Determine the (X, Y) coordinate at the center of the cell enclosing the given text.  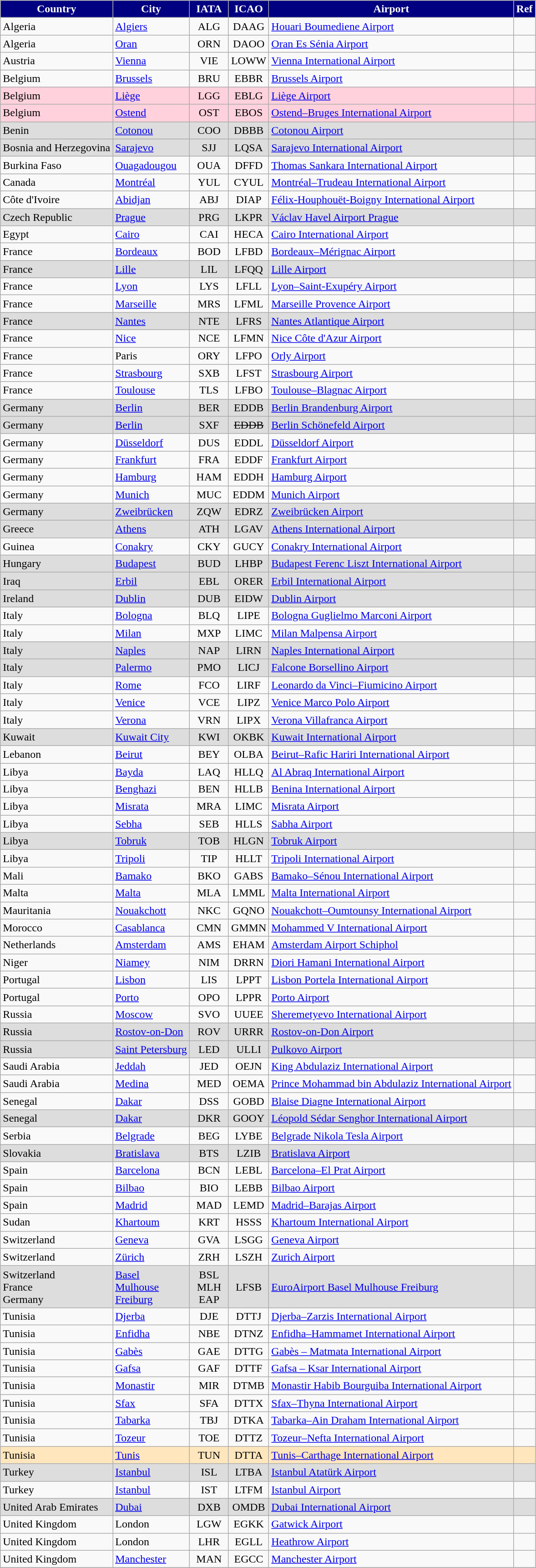
Bosnia and Herzegovina (56, 148)
SEB (209, 824)
Vienna (151, 61)
Venice Marco Polo Airport (391, 702)
Canada (56, 182)
DAOO (248, 44)
Benina International Airport (391, 789)
NAP (209, 650)
BRU (209, 78)
KWI (209, 737)
DUB (209, 598)
ZQW (209, 512)
Tunis (151, 1455)
City (151, 9)
PMO (209, 668)
Palermo (151, 668)
Thomas Sankara International Airport (391, 165)
Gafsa (151, 1369)
Nouakchott–Oumtounsy International Airport (391, 910)
Casablanca (151, 928)
Istanbul Airport (391, 1490)
Oran (151, 44)
Khartoum International Airport (391, 1222)
BOD (209, 252)
DUS (209, 442)
Dubai (151, 1507)
Sfax (151, 1403)
Ouagadougou (151, 165)
Düsseldorf Airport (391, 442)
Budapest Ferenc Liszt International Airport (391, 564)
LKPR (248, 217)
EDDF (248, 460)
HAM (209, 477)
LFST (248, 373)
Toulouse (151, 390)
SVO (209, 1014)
NTE (209, 321)
Czech Republic (56, 217)
VRN (209, 720)
Pulkovo Airport (391, 1049)
IST (209, 1490)
MRA (209, 807)
LSGG (248, 1240)
BEY (209, 754)
Tozeur (151, 1438)
Dubai International Airport (391, 1507)
DTMB (248, 1386)
NBE (209, 1333)
Sebha (151, 824)
Tobruk (151, 841)
Al Abraq International Airport (391, 772)
DXB (209, 1507)
DTTZ (248, 1438)
Geneva (151, 1240)
EHAM (248, 945)
Liège (151, 96)
Verona Villafranca Airport (391, 720)
SXB (209, 373)
DBBB (248, 130)
Gatwick Airport (391, 1524)
Gafsa – Ksar International Airport (391, 1369)
Bilbao (151, 1188)
Jeddah (151, 1067)
MRS (209, 304)
Amsterdam (151, 945)
LEMD (248, 1205)
Tripoli (151, 858)
Belgrade Nikola Tesla Airport (391, 1136)
BLQ (209, 616)
LFBD (248, 252)
Venice (151, 702)
EBOS (248, 113)
BIO (209, 1188)
UUEE (248, 1014)
TBJ (209, 1420)
Manchester (151, 1559)
Berlin Schönefeld Airport (391, 425)
LED (209, 1049)
Heathrow Airport (391, 1542)
OLBA (248, 754)
Mohammed V International Airport (391, 928)
EDDH (248, 477)
SwitzerlandFranceGermany (56, 1287)
NCE (209, 338)
Morocco (56, 928)
BEN (209, 789)
Athens (151, 529)
Erbil International Airport (391, 581)
ORN (209, 44)
TIP (209, 858)
SFA (209, 1403)
Montréal–Trudeau International Airport (391, 182)
LFBO (248, 390)
Naples (151, 650)
Greece (56, 529)
DTNZ (248, 1333)
EDDM (248, 494)
Netherlands (56, 945)
Nantes Atlantique Airport (391, 321)
Misrata Airport (391, 807)
LIL (209, 269)
DTTF (248, 1369)
Houari Boumediene Airport (391, 26)
Gabès (151, 1351)
Rostov-on-Don Airport (391, 1032)
LEBB (248, 1188)
Malta International Airport (391, 893)
HSSS (248, 1222)
LPPT (248, 980)
LMML (248, 893)
FCO (209, 685)
ULLI (248, 1049)
TLS (209, 390)
DFFD (248, 165)
PRG (209, 217)
LFQQ (248, 269)
EGLL (248, 1542)
MXP (209, 633)
Monastir Habib Bourguiba International Airport (391, 1386)
BCN (209, 1170)
BER (209, 408)
DKR (209, 1119)
Tozeur–Nefta International Airport (391, 1438)
GOOY (248, 1119)
LEBL (248, 1170)
Zurich Airport (391, 1257)
Lyon–Saint-Exupéry Airport (391, 286)
MLA (209, 893)
LYS (209, 286)
Moscow (151, 1014)
Austria (56, 61)
DTTX (248, 1403)
LFMN (248, 338)
YUL (209, 182)
LICJ (248, 668)
AMS (209, 945)
BUD (209, 564)
Tripoli International Airport (391, 858)
HECA (248, 235)
CYUL (248, 182)
LPPR (248, 997)
Istanbul Atatürk Airport (391, 1472)
SXF (209, 425)
Ireland (56, 598)
Misrata (151, 807)
ROV (209, 1032)
EGKK (248, 1524)
ZRH (209, 1257)
Mali (56, 876)
Beirut (151, 754)
LGAV (248, 529)
Sfax–Thyna International Airport (391, 1403)
OST (209, 113)
Düsseldorf (151, 442)
Frankfurt Airport (391, 460)
Erbil (151, 581)
Niamey (151, 962)
Madrid–Barajas Airport (391, 1205)
KRT (209, 1222)
Beirut–Rafic Hariri International Airport (391, 754)
Marseille Provence Airport (391, 304)
Amsterdam Airport Schiphol (391, 945)
Blaise Diagne International Airport (391, 1101)
ICAO (248, 9)
Paris (151, 356)
Bologna (151, 616)
DTKA (248, 1420)
EBLG (248, 96)
Lille (151, 269)
Zürich (151, 1257)
Brussels Airport (391, 78)
Manchester Airport (391, 1559)
Strasbourg Airport (391, 373)
Medina (151, 1084)
Tabarka (151, 1420)
TUN (209, 1455)
DSS (209, 1101)
Zweibrücken (151, 512)
Tabarka–Ain Draham International Airport (391, 1420)
ISL (209, 1472)
MAD (209, 1205)
Prince Mohammad bin Abdulaziz International Airport (391, 1084)
LTFM (248, 1490)
Sheremetyevo International Airport (391, 1014)
OEJN (248, 1067)
Geneva Airport (391, 1240)
Ostend (151, 113)
BKO (209, 876)
LFRS (248, 321)
EDDL (248, 442)
Nice Côte d'Azur Airport (391, 338)
GQNO (248, 910)
Abidjan (151, 199)
DTTJ (248, 1316)
Sabha Airport (391, 824)
Strasbourg (151, 373)
Lisbon (151, 980)
VCE (209, 702)
Munich Airport (391, 494)
LIRN (248, 650)
LYBE (248, 1136)
COO (209, 130)
TOE (209, 1438)
Airport (391, 9)
Vienna International Airport (391, 61)
Toulouse–Blagnac Airport (391, 390)
Bilbao Airport (391, 1188)
Nantes (151, 321)
Milan Malpensa Airport (391, 633)
Hungary (56, 564)
IATA (209, 9)
Bordeaux–Mérignac Airport (391, 252)
TOB (209, 841)
Cairo International Airport (391, 235)
OPO (209, 997)
Guinea (56, 547)
SJJ (209, 148)
DIAP (248, 199)
Porto Airport (391, 997)
Belgrade (151, 1136)
LAQ (209, 772)
VIE (209, 61)
Rome (151, 685)
ATH (209, 529)
EuroAirport Basel Mulhouse Freiburg (391, 1287)
OKBK (248, 737)
Hamburg (151, 477)
LIRF (248, 685)
Tobruk Airport (391, 841)
Bologna Guglielmo Marconi Airport (391, 616)
Barcelona–El Prat Airport (391, 1170)
Lebanon (56, 754)
Lisbon Portela International Airport (391, 980)
Munich (151, 494)
LQSA (248, 148)
GAF (209, 1369)
Berlin Brandenburg Airport (391, 408)
Bordeaux (151, 252)
DTTA (248, 1455)
Ostend–Bruges International Airport (391, 113)
Monastir (151, 1386)
EBBR (248, 78)
Barcelona (151, 1170)
Orly Airport (391, 356)
HLLQ (248, 772)
Porto (151, 997)
Tunis–Carthage International Airport (391, 1455)
Verona (151, 720)
LFML (248, 304)
Nouakchott (151, 910)
Félix-Houphouët-Boigny International Airport (391, 199)
Dublin (151, 598)
LFSB (248, 1287)
Gabès – Matmata International Airport (391, 1351)
HLLB (248, 789)
LGG (209, 96)
Nice (151, 338)
JED (209, 1067)
HLLT (248, 858)
Saint Petersburg (151, 1049)
HLLS (248, 824)
Kuwait (56, 737)
GABS (248, 876)
LIPZ (248, 702)
Djerba–Zarzis International Airport (391, 1316)
FRA (209, 460)
Bamako (151, 876)
GMMN (248, 928)
Falcone Borsellino Airport (391, 668)
MUC (209, 494)
Lyon (151, 286)
LTBA (248, 1472)
ORER (248, 581)
NKC (209, 910)
Khartoum (151, 1222)
LSZH (248, 1257)
Kuwait International Airport (391, 737)
LFLL (248, 286)
CMN (209, 928)
Niger (56, 962)
LHR (209, 1542)
LHBP (248, 564)
United Arab Emirates (56, 1507)
Leonardo da Vinci–Fiumicino Airport (391, 685)
Benghazi (151, 789)
BaselMulhouseFreiburg (151, 1287)
DRRN (248, 962)
Lille Airport (391, 269)
MIR (209, 1386)
GAE (209, 1351)
ALG (209, 26)
MAN (209, 1559)
EGCC (248, 1559)
Sarajevo International Airport (391, 148)
Ref (524, 9)
EBL (209, 581)
DTTG (248, 1351)
ABJ (209, 199)
King Abdulaziz International Airport (391, 1067)
Bratislava (151, 1153)
Conakry (151, 547)
Cairo (151, 235)
Dublin Airport (391, 598)
Enfidha–Hammamet International Airport (391, 1333)
Budapest (151, 564)
EIDW (248, 598)
Bayda (151, 772)
LIPX (248, 720)
ORY (209, 356)
Country (56, 9)
Cotonou Airport (391, 130)
LOWW (248, 61)
MED (209, 1084)
Rostov-on-Don (151, 1032)
Václav Havel Airport Prague (391, 217)
DAAG (248, 26)
Oran Es Sénia Airport (391, 44)
Milan (151, 633)
Burkina Faso (56, 165)
Cotonou (151, 130)
Madrid (151, 1205)
Serbia (56, 1136)
HLGN (248, 841)
Prague (151, 217)
Enfidha (151, 1333)
Léopold Sédar Senghor International Airport (391, 1119)
GUCY (248, 547)
Côte d'Ivoire (56, 199)
BTS (209, 1153)
CAI (209, 235)
BSLMLHEAP (209, 1287)
URRR (248, 1032)
Kuwait City (151, 737)
Mauritania (56, 910)
LGW (209, 1524)
Athens International Airport (391, 529)
BEG (209, 1136)
Djerba (151, 1316)
Benin (56, 130)
LIPE (248, 616)
Montréal (151, 182)
Algiers (151, 26)
LZIB (248, 1153)
Egypt (56, 235)
Liège Airport (391, 96)
Marseille (151, 304)
Hamburg Airport (391, 477)
Conakry International Airport (391, 547)
OMDB (248, 1507)
NIM (209, 962)
OEMA (248, 1084)
Bamako–Sénou International Airport (391, 876)
EDRZ (248, 512)
Brussels (151, 78)
Sudan (56, 1222)
Iraq (56, 581)
Diori Hamani International Airport (391, 962)
LFPO (248, 356)
LIS (209, 980)
OUA (209, 165)
Sarajevo (151, 148)
DJE (209, 1316)
Zweibrücken Airport (391, 512)
GOBD (248, 1101)
Naples International Airport (391, 650)
Slovakia (56, 1153)
GVA (209, 1240)
Frankfurt (151, 460)
CKY (209, 547)
Bratislava Airport (391, 1153)
